Return [x, y] of the center of cell containing provided text 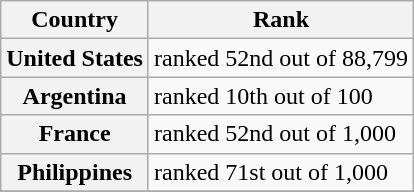
ranked 52nd out of 1,000 [280, 134]
Country [75, 20]
Rank [280, 20]
United States [75, 58]
Philippines [75, 172]
Argentina [75, 96]
ranked 10th out of 100 [280, 96]
France [75, 134]
ranked 71st out of 1,000 [280, 172]
ranked 52nd out of 88,799 [280, 58]
